For the text-containing cell, return its midpoint in (X, Y) coordinate format. 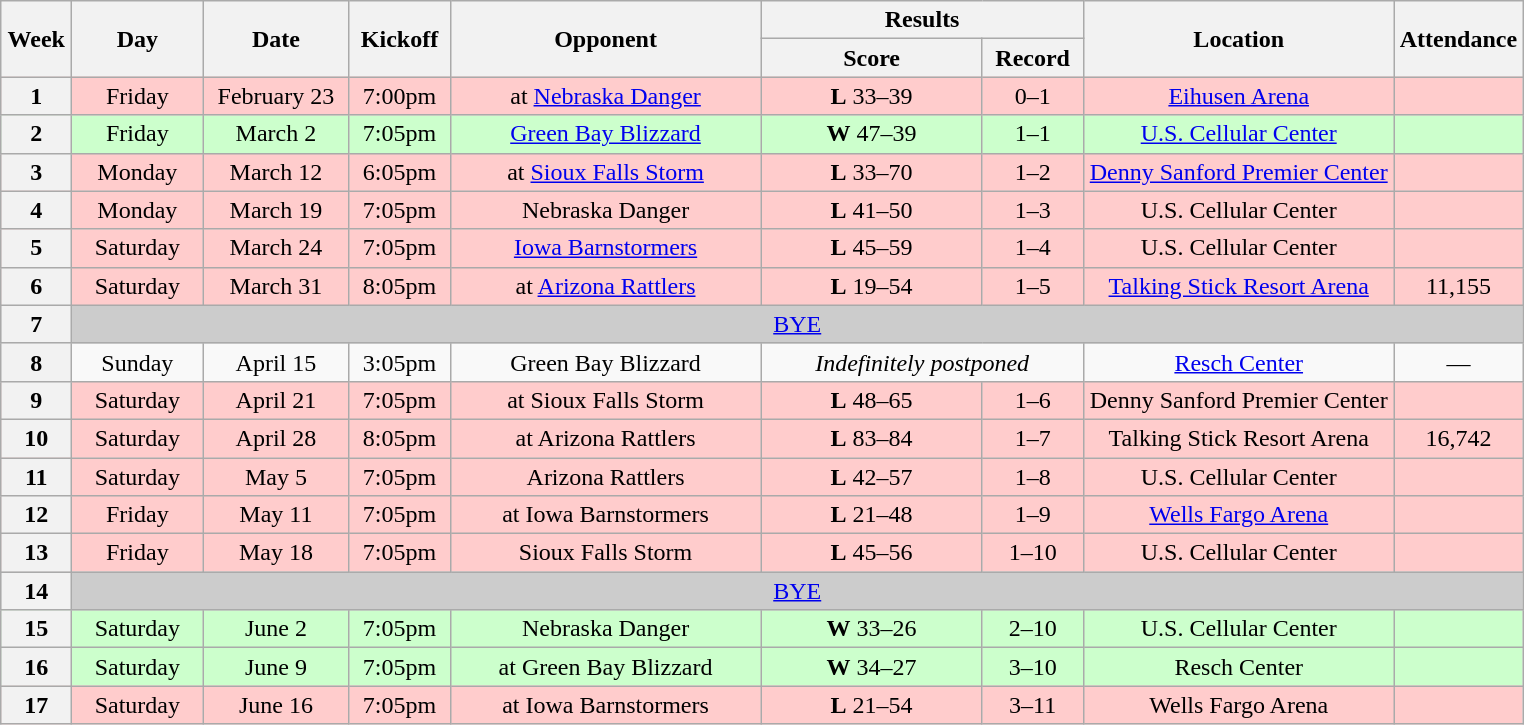
Iowa Barnstormers (606, 248)
L 45–59 (872, 248)
April 21 (276, 400)
W 34–27 (872, 667)
10 (36, 438)
13 (36, 553)
5 (36, 248)
February 23 (276, 96)
14 (36, 591)
Results (922, 20)
Opponent (606, 39)
L 42–57 (872, 477)
W 33–26 (872, 629)
March 31 (276, 286)
May 5 (276, 477)
0–1 (1032, 96)
1–1 (1032, 134)
11 (36, 477)
Day (138, 39)
L 33–70 (872, 172)
May 11 (276, 515)
6:05pm (400, 172)
1–5 (1032, 286)
Arizona Rattlers (606, 477)
9 (36, 400)
March 12 (276, 172)
L 83–84 (872, 438)
Kickoff (400, 39)
Score (872, 58)
1–2 (1032, 172)
L 41–50 (872, 210)
June 2 (276, 629)
12 (36, 515)
3:05pm (400, 362)
March 2 (276, 134)
Record (1032, 58)
— (1458, 362)
at Green Bay Blizzard (606, 667)
Date (276, 39)
8 (36, 362)
June 16 (276, 705)
1 (36, 96)
L 19–54 (872, 286)
1–3 (1032, 210)
W 47–39 (872, 134)
at Nebraska Danger (606, 96)
Sunday (138, 362)
March 19 (276, 210)
1–10 (1032, 553)
Indefinitely postponed (922, 362)
Eihusen Arena (1238, 96)
Attendance (1458, 39)
1–7 (1032, 438)
L 45–56 (872, 553)
16,742 (1458, 438)
7 (36, 324)
4 (36, 210)
11,155 (1458, 286)
Week (36, 39)
May 18 (276, 553)
3–11 (1032, 705)
L 21–48 (872, 515)
L 48–65 (872, 400)
March 24 (276, 248)
L 33–39 (872, 96)
1–4 (1032, 248)
1–8 (1032, 477)
7:00pm (400, 96)
2 (36, 134)
Location (1238, 39)
2–10 (1032, 629)
15 (36, 629)
Sioux Falls Storm (606, 553)
17 (36, 705)
6 (36, 286)
June 9 (276, 667)
3 (36, 172)
1–6 (1032, 400)
April 15 (276, 362)
L 21–54 (872, 705)
16 (36, 667)
April 28 (276, 438)
1–9 (1032, 515)
3–10 (1032, 667)
